Return [x, y] of the center of cell containing provided text 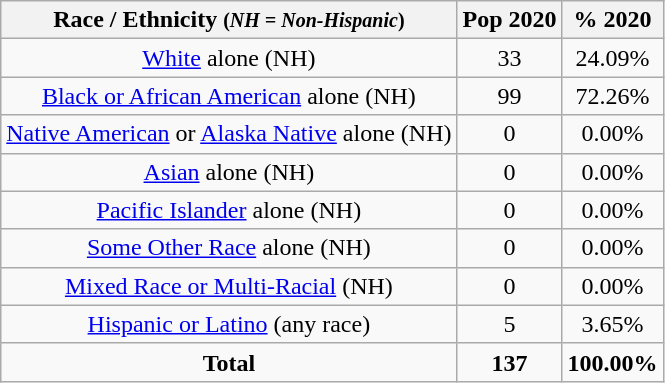
Asian alone (NH) [229, 172]
99 [510, 96]
Pop 2020 [510, 20]
Total [229, 362]
33 [510, 58]
Pacific Islander alone (NH) [229, 210]
Native American or Alaska Native alone (NH) [229, 134]
Mixed Race or Multi-Racial (NH) [229, 286]
Black or African American alone (NH) [229, 96]
Race / Ethnicity (NH = Non-Hispanic) [229, 20]
White alone (NH) [229, 58]
3.65% [612, 324]
Some Other Race alone (NH) [229, 248]
137 [510, 362]
% 2020 [612, 20]
Hispanic or Latino (any race) [229, 324]
72.26% [612, 96]
100.00% [612, 362]
24.09% [612, 58]
5 [510, 324]
